Locate the cell with the specified text and output its (x, y) center coordinate. 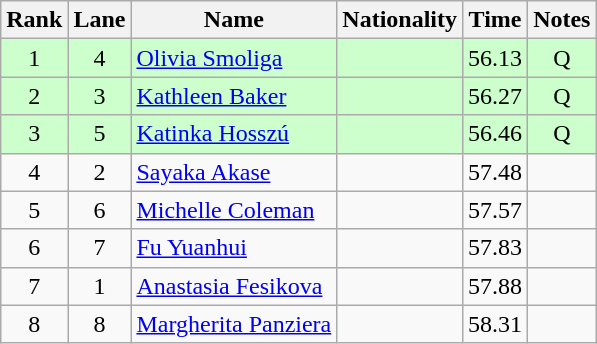
Name (234, 20)
Nationality (400, 20)
Time (496, 20)
57.88 (496, 286)
Fu Yuanhui (234, 248)
Margherita Panziera (234, 324)
Sayaka Akase (234, 172)
Notes (562, 20)
58.31 (496, 324)
Kathleen Baker (234, 96)
Anastasia Fesikova (234, 286)
Lane (100, 20)
56.46 (496, 134)
Katinka Hosszú (234, 134)
56.27 (496, 96)
Rank (34, 20)
57.57 (496, 210)
57.83 (496, 248)
57.48 (496, 172)
56.13 (496, 58)
Olivia Smoliga (234, 58)
Michelle Coleman (234, 210)
